Determine the (x, y) coordinate at the center of the cell enclosing the given text.  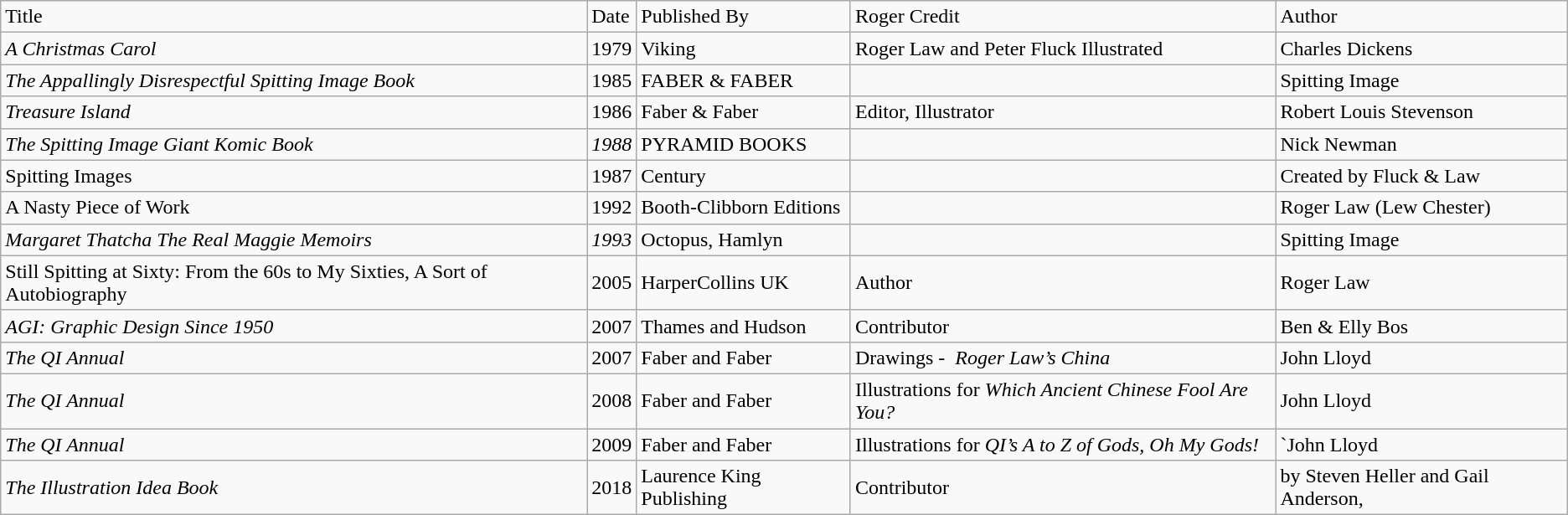
A Nasty Piece of Work (294, 208)
Treasure Island (294, 112)
FABER & FABER (744, 80)
Created by Fluck & Law (1421, 176)
Century (744, 176)
Thames and Hudson (744, 326)
Spitting Images (294, 176)
`John Lloyd (1421, 445)
1986 (611, 112)
Booth-Clibborn Editions (744, 208)
The Illustration Idea Book (294, 487)
Roger Credit (1062, 17)
1985 (611, 80)
Still Spitting at Sixty: From the 60s to My Sixties, A Sort of Autobiography (294, 283)
2018 (611, 487)
Charles Dickens (1421, 49)
1993 (611, 239)
The Appallingly Disrespectful Spitting Image Book (294, 80)
2005 (611, 283)
Editor, Illustrator (1062, 112)
Title (294, 17)
Published By (744, 17)
Laurence King Publishing (744, 487)
AGI: Graphic Design Since 1950 (294, 326)
The Spitting Image Giant Komic Book (294, 144)
Robert Louis Stevenson (1421, 112)
2009 (611, 445)
1988 (611, 144)
Viking (744, 49)
PYRAMID BOOKS (744, 144)
Roger Law (Lew Chester) (1421, 208)
Octopus, Hamlyn (744, 239)
Roger Law and Peter Fluck Illustrated (1062, 49)
HarperCollins UK (744, 283)
1992 (611, 208)
1987 (611, 176)
Illustrations for Which Ancient Chinese Fool Are You? (1062, 400)
Margaret Thatcha The Real Maggie Memoirs (294, 239)
Date (611, 17)
Illustrations for QI’s A to Z of Gods, Oh My Gods! (1062, 445)
Faber & Faber (744, 112)
Drawings - Roger Law’s China (1062, 358)
1979 (611, 49)
Roger Law (1421, 283)
by Steven Heller and Gail Anderson, (1421, 487)
Nick Newman (1421, 144)
A Christmas Carol (294, 49)
Ben & Elly Bos (1421, 326)
2008 (611, 400)
